Search for the cell housing the specified text and yield its [X, Y] center coordinate. 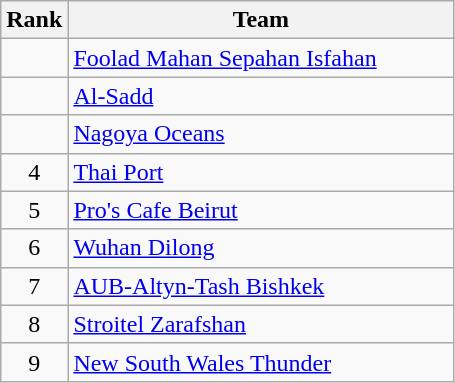
Nagoya Oceans [261, 134]
Team [261, 20]
Foolad Mahan Sepahan Isfahan [261, 58]
6 [34, 248]
Al-Sadd [261, 96]
4 [34, 172]
Stroitel Zarafshan [261, 324]
Thai Port [261, 172]
AUB-Altyn-Tash Bishkek [261, 286]
Rank [34, 20]
8 [34, 324]
5 [34, 210]
9 [34, 362]
Wuhan Dilong [261, 248]
New South Wales Thunder [261, 362]
7 [34, 286]
Pro's Cafe Beirut [261, 210]
